Identify which cell holds the provided text, then report its [X, Y] central coordinate. 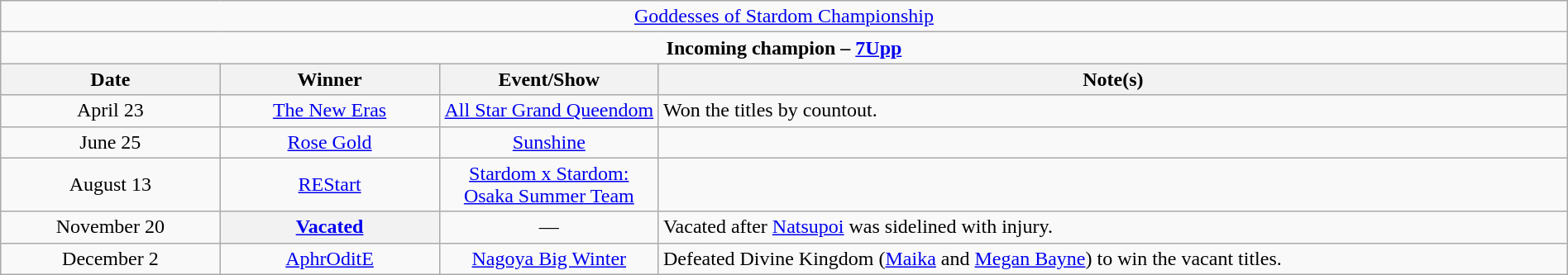
November 20 [111, 227]
Sunshine [549, 142]
December 2 [111, 258]
Incoming champion – 7Upp [784, 48]
Nagoya Big Winter [549, 258]
REStart [329, 185]
All Star Grand Queendom [549, 111]
June 25 [111, 142]
Vacated [329, 227]
Won the titles by countout. [1113, 111]
Defeated Divine Kingdom (Maika and Megan Bayne) to win the vacant titles. [1113, 258]
Winner [329, 79]
AphrOditE [329, 258]
Stardom x Stardom: Osaka Summer Team [549, 185]
The New Eras [329, 111]
— [549, 227]
Date [111, 79]
April 23 [111, 111]
Event/Show [549, 79]
Goddesses of Stardom Championship [784, 17]
Rose Gold [329, 142]
Note(s) [1113, 79]
August 13 [111, 185]
Vacated after Natsupoi was sidelined with injury. [1113, 227]
